Identify which cell holds the provided text, then report its [X, Y] central coordinate. 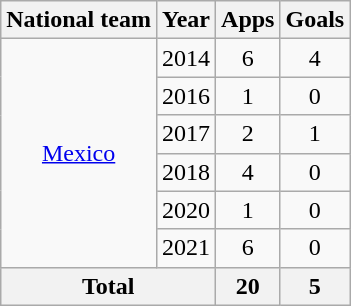
20 [248, 286]
2021 [186, 248]
2016 [186, 96]
National team [79, 20]
Mexico [79, 153]
Total [108, 286]
2017 [186, 134]
2014 [186, 58]
2020 [186, 210]
2 [248, 134]
Goals [315, 20]
Apps [248, 20]
2018 [186, 172]
5 [315, 286]
Year [186, 20]
